Return [X, Y] of the center of cell containing provided text 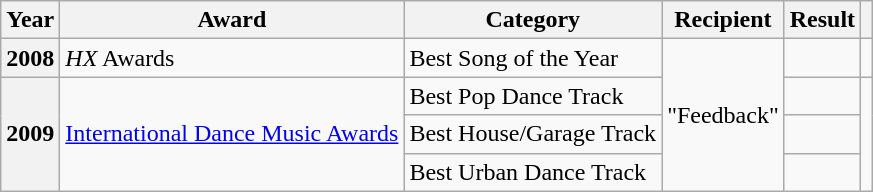
Recipient [724, 20]
International Dance Music Awards [232, 134]
HX Awards [232, 58]
Best House/Garage Track [533, 134]
Award [232, 20]
Year [30, 20]
"Feedback" [724, 115]
Best Pop Dance Track [533, 96]
2008 [30, 58]
Result [822, 20]
Best Song of the Year [533, 58]
2009 [30, 134]
Best Urban Dance Track [533, 172]
Category [533, 20]
